Provide the [x, y] coordinate of the cell's center where the given text is located.  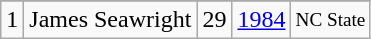
1 [12, 20]
NC State [330, 20]
James Seawright [110, 20]
1984 [262, 20]
29 [214, 20]
